Scan for the cell matching the given text and deliver its (x, y) coordinate at center. 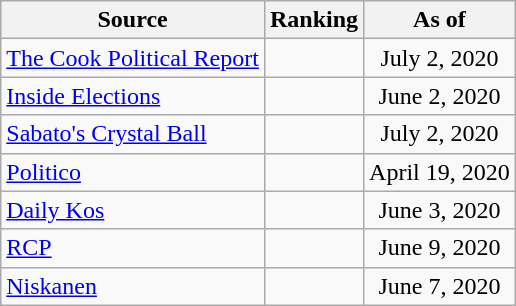
June 9, 2020 (440, 248)
Daily Kos (133, 210)
Source (133, 20)
April 19, 2020 (440, 172)
The Cook Political Report (133, 58)
Politico (133, 172)
As of (440, 20)
June 2, 2020 (440, 96)
RCP (133, 248)
June 7, 2020 (440, 286)
Sabato's Crystal Ball (133, 134)
June 3, 2020 (440, 210)
Inside Elections (133, 96)
Niskanen (133, 286)
Ranking (314, 20)
